Capture the cell that displays the provided text and extract its (x, y) central coordinate. 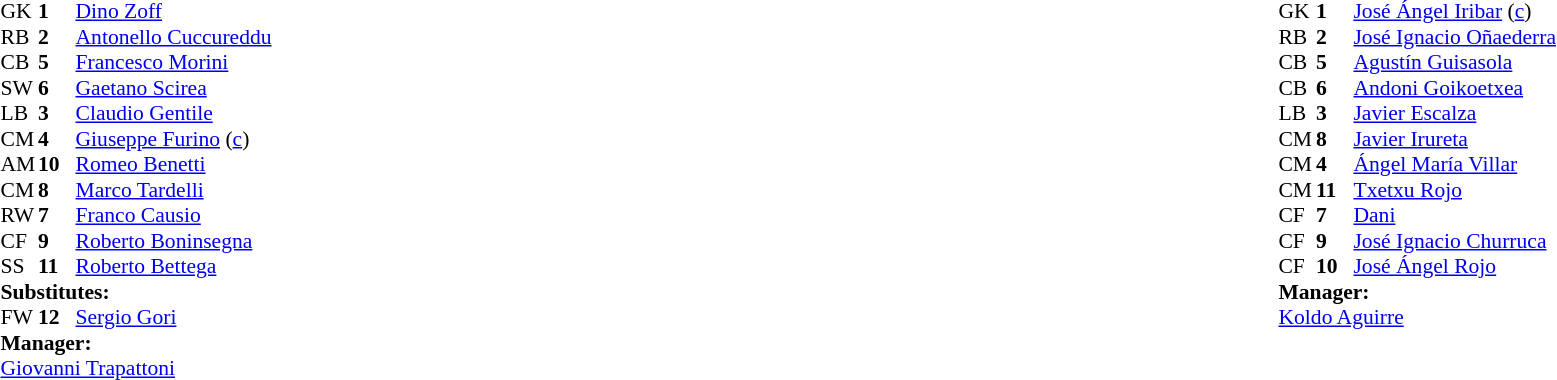
RW (19, 215)
Marco Tardelli (174, 190)
Francesco Morini (174, 63)
José Ignacio Oñaederra (1454, 37)
Claudio Gentile (174, 113)
Koldo Aguirre (1417, 317)
Ángel María Villar (1454, 165)
Franco Causio (174, 215)
Sergio Gori (174, 317)
SS (19, 267)
FW (19, 317)
Giuseppe Furino (c) (174, 139)
José Ángel Rojo (1454, 267)
Substitutes: (136, 292)
Roberto Boninsegna (174, 241)
José Ignacio Churruca (1454, 241)
Antonello Cuccureddu (174, 37)
Txetxu Rojo (1454, 190)
Dani (1454, 215)
Javier Irureta (1454, 139)
Andoni Goikoetxea (1454, 88)
Agustín Guisasola (1454, 63)
Javier Escalza (1454, 113)
12 (57, 317)
Romeo Benetti (174, 165)
Gaetano Scirea (174, 88)
Roberto Bettega (174, 267)
AM (19, 165)
SW (19, 88)
